From the cell containing the given text, extract its center point as [X, Y] coordinate. 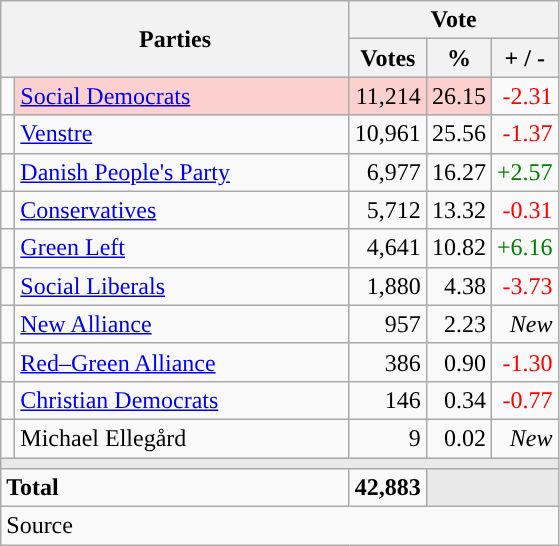
New Alliance [182, 324]
1,880 [388, 286]
-1.30 [524, 362]
Conservatives [182, 210]
957 [388, 324]
10,961 [388, 134]
Votes [388, 58]
2.23 [458, 324]
0.02 [458, 438]
Green Left [182, 248]
Venstre [182, 134]
16.27 [458, 172]
11,214 [388, 96]
Social Democrats [182, 96]
386 [388, 362]
5,712 [388, 210]
Social Liberals [182, 286]
4,641 [388, 248]
Christian Democrats [182, 400]
42,883 [388, 488]
13.32 [458, 210]
-0.77 [524, 400]
9 [388, 438]
+6.16 [524, 248]
-3.73 [524, 286]
4.38 [458, 286]
10.82 [458, 248]
Parties [176, 39]
% [458, 58]
Total [176, 488]
6,977 [388, 172]
26.15 [458, 96]
+2.57 [524, 172]
0.34 [458, 400]
+ / - [524, 58]
Danish People's Party [182, 172]
0.90 [458, 362]
Red–Green Alliance [182, 362]
-2.31 [524, 96]
25.56 [458, 134]
-0.31 [524, 210]
Michael Ellegård [182, 438]
146 [388, 400]
-1.37 [524, 134]
Vote [454, 20]
Source [280, 526]
